Find where the given text appears and provide that cell's center as (X, Y) coordinate. 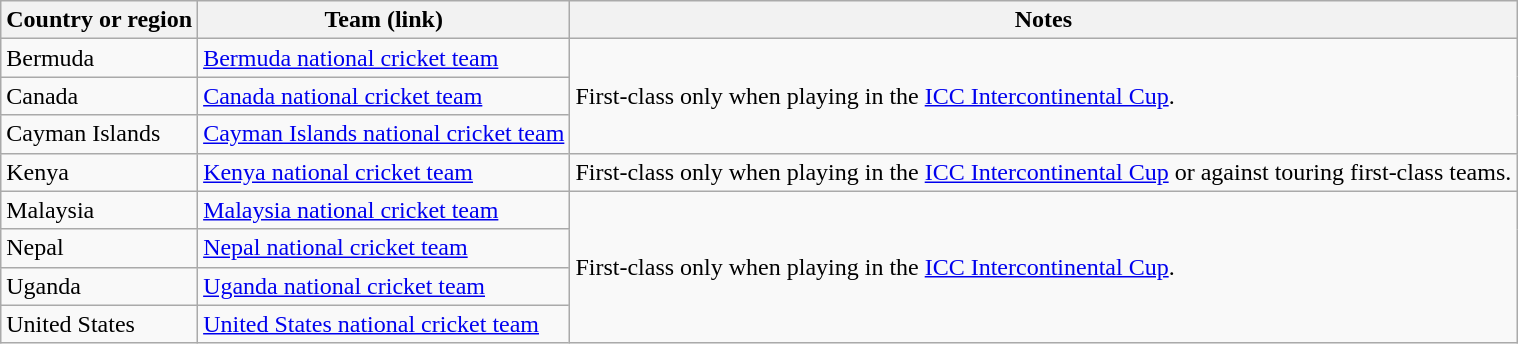
Canada national cricket team (384, 96)
First-class only when playing in the ICC Intercontinental Cup or against touring first-class teams. (1044, 172)
Country or region (100, 20)
Cayman Islands (100, 134)
Canada (100, 96)
Kenya national cricket team (384, 172)
Nepal (100, 248)
United States (100, 324)
Bermuda (100, 58)
Notes (1044, 20)
Nepal national cricket team (384, 248)
Bermuda national cricket team (384, 58)
Kenya (100, 172)
Malaysia national cricket team (384, 210)
Malaysia (100, 210)
Team (link) (384, 20)
United States national cricket team (384, 324)
Cayman Islands national cricket team (384, 134)
Uganda national cricket team (384, 286)
Uganda (100, 286)
